Output the (X, Y) coordinate of the center of the cell containing the given text.  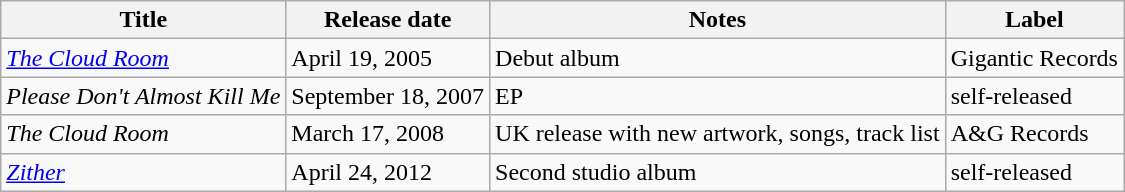
UK release with new artwork, songs, track list (718, 134)
September 18, 2007 (388, 96)
Second studio album (718, 172)
March 17, 2008 (388, 134)
April 19, 2005 (388, 58)
Gigantic Records (1034, 58)
April 24, 2012 (388, 172)
Title (144, 20)
Label (1034, 20)
Debut album (718, 58)
Zither (144, 172)
Release date (388, 20)
EP (718, 96)
A&G Records (1034, 134)
Notes (718, 20)
Please Don't Almost Kill Me (144, 96)
